Determine the (x, y) coordinate at the center of the cell enclosing the given text.  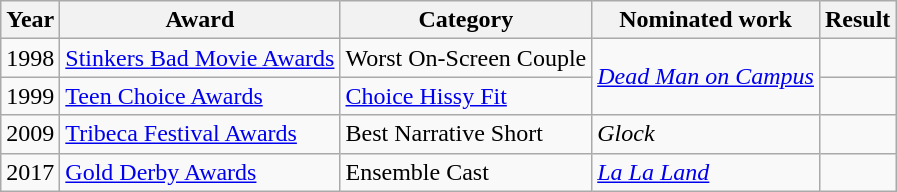
Stinkers Bad Movie Awards (200, 58)
Gold Derby Awards (200, 172)
Choice Hissy Fit (466, 96)
Teen Choice Awards (200, 96)
Dead Man on Campus (706, 77)
Category (466, 20)
Worst On-Screen Couple (466, 58)
Glock (706, 134)
Award (200, 20)
2017 (30, 172)
Year (30, 20)
1999 (30, 96)
La La Land (706, 172)
Nominated work (706, 20)
Best Narrative Short (466, 134)
2009 (30, 134)
1998 (30, 58)
Tribeca Festival Awards (200, 134)
Result (857, 20)
Ensemble Cast (466, 172)
